Locate the cell with the specified text and output its (X, Y) center coordinate. 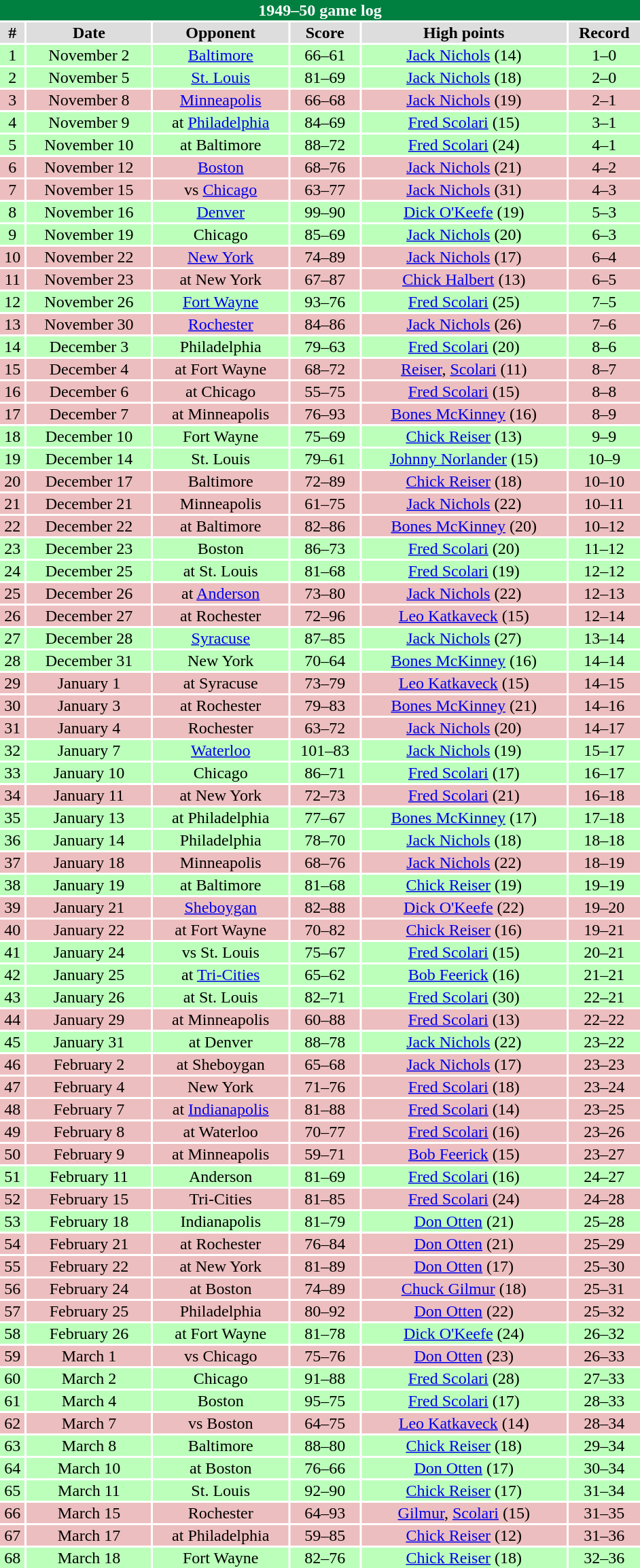
55–75 (325, 391)
Syracuse (220, 638)
59–71 (325, 1154)
46 (12, 1064)
Johnny Norlander (15) (463, 459)
65 (12, 1491)
12–12 (604, 571)
38 (12, 885)
31–36 (604, 1535)
14–17 (604, 728)
November 15 (90, 190)
16–18 (604, 795)
66–61 (325, 55)
70–82 (325, 930)
12–14 (604, 616)
December 10 (90, 436)
95–75 (325, 1401)
64–93 (325, 1513)
Waterloo (220, 750)
72–73 (325, 795)
64 (12, 1468)
33 (12, 773)
November 2 (90, 55)
73–80 (325, 593)
16 (12, 391)
Jack Nichols (31) (463, 190)
66 (12, 1513)
Record (604, 33)
13 (12, 324)
20–21 (604, 952)
93–76 (325, 302)
60–88 (325, 1020)
Jack Nichols (26) (463, 324)
November 30 (90, 324)
50 (12, 1154)
92–90 (325, 1491)
64–75 (325, 1423)
2–0 (604, 77)
23–22 (604, 1042)
30 (12, 705)
25–31 (604, 1289)
8–9 (604, 414)
101–83 (325, 750)
November 5 (90, 77)
November 22 (90, 257)
62 (12, 1423)
59 (12, 1356)
45 (12, 1042)
March 2 (90, 1378)
Gilmur, Scolari (15) (463, 1513)
February 24 (90, 1289)
79–83 (325, 705)
30–34 (604, 1468)
at Anderson (220, 593)
18–19 (604, 863)
1 (12, 55)
February 26 (90, 1334)
December 26 (90, 593)
February 9 (90, 1154)
22–22 (604, 1020)
January 14 (90, 840)
December 6 (90, 391)
1949–50 game log (320, 10)
vs Boston (220, 1423)
40 (12, 930)
39 (12, 907)
14–16 (604, 705)
at Indianapolis (220, 1109)
21 (12, 504)
2–1 (604, 100)
78–70 (325, 840)
December 28 (90, 638)
80–92 (325, 1311)
Fred Scolari (18) (463, 1087)
November 10 (90, 145)
25–29 (604, 1244)
12–13 (604, 593)
24–27 (604, 1177)
1–0 (604, 55)
84–69 (325, 122)
75–67 (325, 952)
January 31 (90, 1042)
5–3 (604, 212)
14–15 (604, 683)
57 (12, 1311)
Don Otten (22) (463, 1311)
Fred Scolari (28) (463, 1378)
Fred Scolari (25) (463, 302)
Chick Reiser (16) (463, 930)
December 4 (90, 369)
34 (12, 795)
82–88 (325, 907)
10–12 (604, 526)
Chick Halbert (13) (463, 279)
8–7 (604, 369)
January 25 (90, 975)
7–6 (604, 324)
14–14 (604, 661)
88–80 (325, 1446)
Bones McKinney (17) (463, 818)
79–61 (325, 459)
March 1 (90, 1356)
9–9 (604, 436)
December 22 (90, 526)
5 (12, 145)
24–28 (604, 1199)
14 (12, 347)
26–32 (604, 1334)
December 31 (90, 661)
Chick Reiser (13) (463, 436)
17–18 (604, 818)
23–25 (604, 1109)
13–14 (604, 638)
10 (12, 257)
February 18 (90, 1221)
January 18 (90, 863)
54 (12, 1244)
67 (12, 1535)
Don Otten (23) (463, 1356)
November 19 (90, 234)
37 (12, 863)
February 11 (90, 1177)
75–76 (325, 1356)
51 (12, 1177)
3 (12, 100)
17 (12, 414)
72–89 (325, 481)
52 (12, 1199)
Reiser, Scolari (11) (463, 369)
31–35 (604, 1513)
56 (12, 1289)
Fred Scolari (21) (463, 795)
March 11 (90, 1491)
8–8 (604, 391)
Fred Scolari (13) (463, 1020)
86–73 (325, 548)
December 14 (90, 459)
at Waterloo (220, 1132)
4–3 (604, 190)
19–20 (604, 907)
70–77 (325, 1132)
4–2 (604, 167)
68 (12, 1558)
70–64 (325, 661)
23 (12, 548)
49 (12, 1132)
January 24 (90, 952)
at Syracuse (220, 683)
Date (90, 33)
26–33 (604, 1356)
25 (12, 593)
at Denver (220, 1042)
January 10 (90, 773)
81–85 (325, 1199)
76–66 (325, 1468)
81–79 (325, 1221)
vs St. Louis (220, 952)
21–21 (604, 975)
Dick O'Keefe (22) (463, 907)
7–5 (604, 302)
March 7 (90, 1423)
81–78 (325, 1334)
at Tri-Cities (220, 975)
March 10 (90, 1468)
January 19 (90, 885)
31 (12, 728)
March 4 (90, 1401)
January 26 (90, 997)
32 (12, 750)
65–62 (325, 975)
99–90 (325, 212)
18 (12, 436)
February 2 (90, 1064)
Anderson (220, 1177)
4 (12, 122)
15 (12, 369)
12 (12, 302)
November 8 (90, 100)
at Chicago (220, 391)
January 22 (90, 930)
January 13 (90, 818)
February 25 (90, 1311)
72–96 (325, 616)
29–34 (604, 1446)
88–78 (325, 1042)
61–75 (325, 504)
January 1 (90, 683)
Jack Nichols (21) (463, 167)
28–33 (604, 1401)
Chick Reiser (12) (463, 1535)
Score (325, 33)
3–1 (604, 122)
16–17 (604, 773)
66–68 (325, 100)
December 7 (90, 414)
76–93 (325, 414)
91–88 (325, 1378)
25–28 (604, 1221)
Indianapolis (220, 1221)
Bones McKinney (21) (463, 705)
61 (12, 1401)
December 27 (90, 616)
February 8 (90, 1132)
86–71 (325, 773)
November 26 (90, 302)
75–69 (325, 436)
48 (12, 1109)
11–12 (604, 548)
Chuck Gilmur (18) (463, 1289)
42 (12, 975)
Jack Nichols (27) (463, 638)
10–11 (604, 504)
73–79 (325, 683)
March 8 (90, 1446)
68–72 (325, 369)
6–4 (604, 257)
March 15 (90, 1513)
November 9 (90, 122)
44 (12, 1020)
27–33 (604, 1378)
67–87 (325, 279)
7 (12, 190)
2 (12, 77)
February 21 (90, 1244)
41 (12, 952)
25–30 (604, 1266)
82–86 (325, 526)
36 (12, 840)
19–21 (604, 930)
11 (12, 279)
Dick O'Keefe (19) (463, 212)
77–67 (325, 818)
23–27 (604, 1154)
82–71 (325, 997)
23–24 (604, 1087)
22–21 (604, 997)
8–6 (604, 347)
February 4 (90, 1087)
9 (12, 234)
10–9 (604, 459)
Fred Scolari (19) (463, 571)
27 (12, 638)
January 21 (90, 907)
26 (12, 616)
19–19 (604, 885)
55 (12, 1266)
December 25 (90, 571)
35 (12, 818)
22 (12, 526)
High points (463, 33)
53 (12, 1221)
Chick Reiser (19) (463, 885)
84–86 (325, 324)
February 7 (90, 1109)
47 (12, 1087)
23–26 (604, 1132)
Bob Feerick (16) (463, 975)
25–32 (604, 1311)
60 (12, 1378)
4–1 (604, 145)
Denver (220, 212)
59–85 (325, 1535)
March 17 (90, 1535)
# (12, 33)
Bones McKinney (20) (463, 526)
February 15 (90, 1199)
January 7 (90, 750)
63 (12, 1446)
79–63 (325, 347)
6 (12, 167)
19 (12, 459)
January 11 (90, 795)
December 23 (90, 548)
88–72 (325, 145)
6–3 (604, 234)
6–5 (604, 279)
Leo Katkaveck (14) (463, 1423)
December 17 (90, 481)
28 (12, 661)
43 (12, 997)
Fred Scolari (14) (463, 1109)
Tri-Cities (220, 1199)
81–88 (325, 1109)
85–69 (325, 234)
28–34 (604, 1423)
January 29 (90, 1020)
Sheboygan (220, 907)
87–85 (325, 638)
November 23 (90, 279)
Dick O'Keefe (24) (463, 1334)
at Sheboygan (220, 1064)
November 12 (90, 167)
82–76 (325, 1558)
March 18 (90, 1558)
58 (12, 1334)
Fred Scolari (30) (463, 997)
Jack Nichols (14) (463, 55)
76–84 (325, 1244)
8 (12, 212)
Opponent (220, 33)
23–23 (604, 1064)
January 4 (90, 728)
32–36 (604, 1558)
Bob Feerick (15) (463, 1154)
20 (12, 481)
24 (12, 571)
November 16 (90, 212)
January 3 (90, 705)
63–72 (325, 728)
February 22 (90, 1266)
15–17 (604, 750)
18–18 (604, 840)
Chick Reiser (17) (463, 1491)
29 (12, 683)
31–34 (604, 1491)
71–76 (325, 1087)
65–68 (325, 1064)
63–77 (325, 190)
December 3 (90, 347)
81–89 (325, 1266)
10–10 (604, 481)
December 21 (90, 504)
